From the cell containing the given text, extract its center point as (x, y) coordinate. 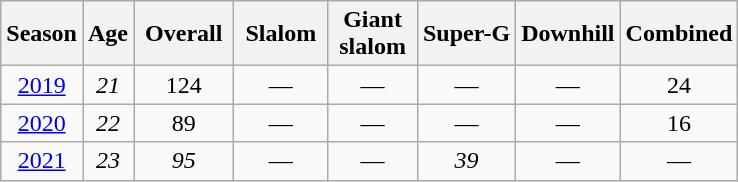
21 (108, 85)
2020 (42, 123)
95 (184, 161)
89 (184, 123)
Age (108, 34)
Super-G (466, 34)
Combined (679, 34)
Downhill (568, 34)
Season (42, 34)
2021 (42, 161)
Slalom (281, 34)
16 (679, 123)
Giant slalom (373, 34)
124 (184, 85)
22 (108, 123)
24 (679, 85)
2019 (42, 85)
39 (466, 161)
Overall (184, 34)
23 (108, 161)
